Extract the [x, y] coordinate from the center of the cell holding the provided text.  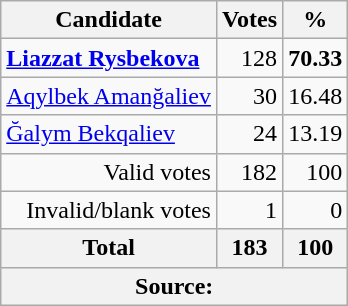
24 [249, 134]
0 [316, 210]
1 [249, 210]
Valid votes [109, 172]
% [316, 20]
183 [249, 248]
Aqylbek Amanğaliev [109, 96]
70.33 [316, 58]
Candidate [109, 20]
13.19 [316, 134]
Ğalym Bekqaliev [109, 134]
16.48 [316, 96]
Invalid/blank votes [109, 210]
30 [249, 96]
Total [109, 248]
182 [249, 172]
Liazzat Rysbekova [109, 58]
128 [249, 58]
Source: [174, 286]
Votes [249, 20]
